Capture the cell that displays the provided text and extract its [X, Y] central coordinate. 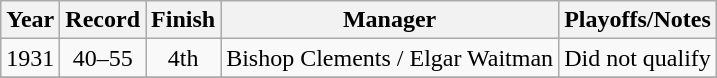
40–55 [103, 58]
4th [184, 58]
Year [30, 20]
Finish [184, 20]
Bishop Clements / Elgar Waitman [390, 58]
Playoffs/Notes [638, 20]
Manager [390, 20]
1931 [30, 58]
Record [103, 20]
Did not qualify [638, 58]
